Identify which cell holds the provided text, then report its [x, y] central coordinate. 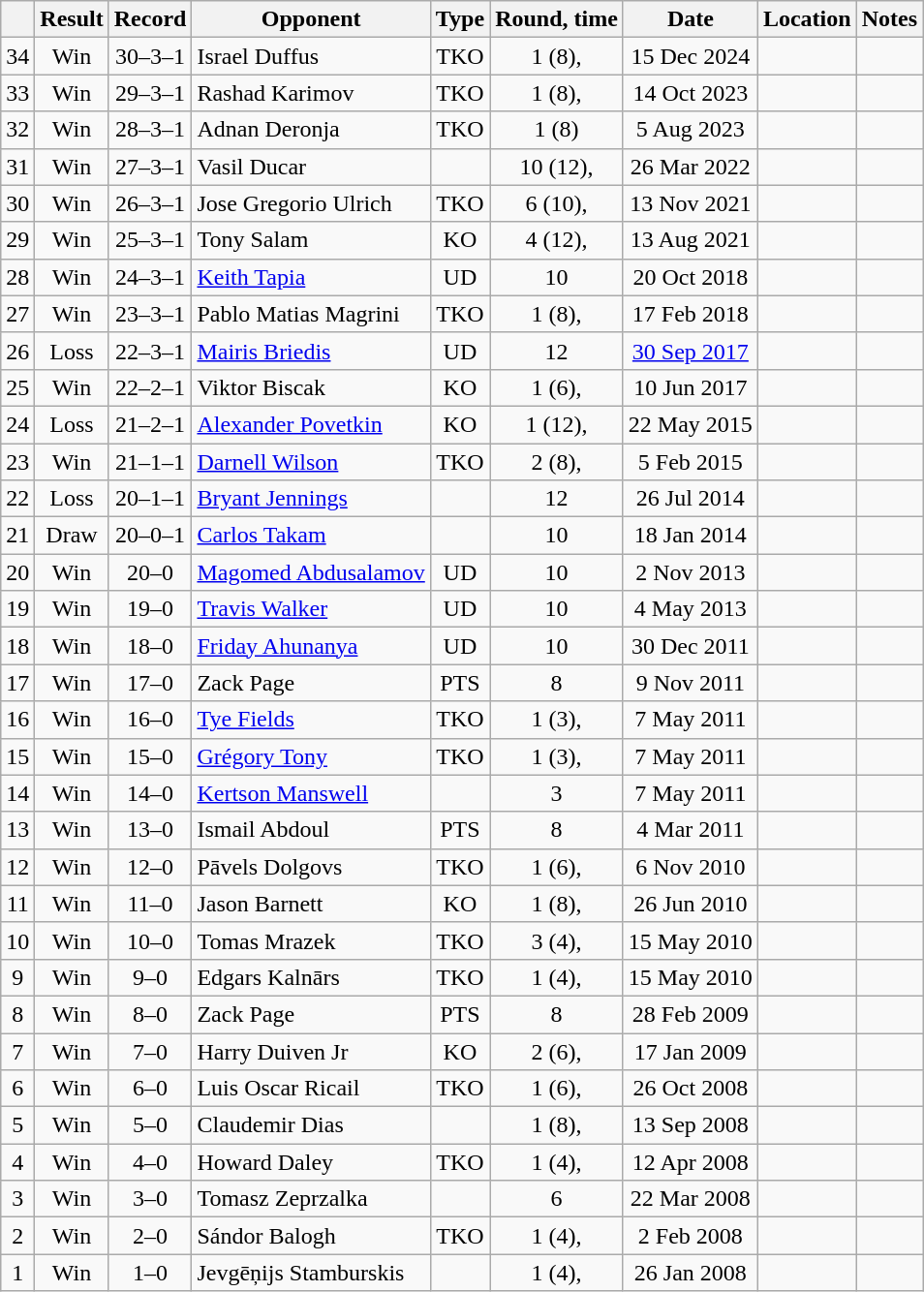
Jevgēņijs Stamburskis [311, 1273]
Draw [72, 536]
29–3–1 [150, 93]
4–0 [150, 1162]
Vasil Ducar [311, 167]
22–3–1 [150, 351]
2 (8), [557, 462]
Grégory Tony [311, 756]
Mairis Briedis [311, 351]
26 [17, 351]
29 [17, 240]
2 Feb 2008 [690, 1236]
Pablo Matias Magrini [311, 314]
Claudemir Dias [311, 1125]
Travis Walker [311, 609]
Jason Barnett [311, 904]
31 [17, 167]
12 Apr 2008 [690, 1162]
18 Jan 2014 [690, 536]
13 [17, 830]
1–0 [150, 1273]
18–0 [150, 646]
2 [17, 1236]
21–1–1 [150, 462]
19–0 [150, 609]
17 Jan 2009 [690, 1051]
Opponent [311, 19]
11 [17, 904]
Darnell Wilson [311, 462]
Luis Oscar Ricail [311, 1089]
15–0 [150, 756]
24–3–1 [150, 277]
2–0 [150, 1236]
Jose Gregorio Ulrich [311, 203]
Tomas Mrazek [311, 940]
20–0–1 [150, 536]
16–0 [150, 720]
Adnan Deronja [311, 130]
Friday Ahunanya [311, 646]
Location [807, 19]
5 [17, 1125]
23 [17, 462]
17–0 [150, 683]
19 [17, 609]
34 [17, 56]
25 [17, 387]
Carlos Takam [311, 536]
26 Jul 2014 [690, 499]
9–0 [150, 977]
13 Aug 2021 [690, 240]
Israel Duffus [311, 56]
30 Sep 2017 [690, 351]
30–3–1 [150, 56]
7–0 [150, 1051]
Kertson Manswell [311, 793]
1 [17, 1273]
13 Sep 2008 [690, 1125]
13 Nov 2021 [690, 203]
3–0 [150, 1199]
33 [17, 93]
Howard Daley [311, 1162]
Tye Fields [311, 720]
28–3–1 [150, 130]
Alexander Povetkin [311, 424]
2 (6), [557, 1051]
26 Jan 2008 [690, 1273]
15 [17, 756]
5–0 [150, 1125]
2 Nov 2013 [690, 572]
26–3–1 [150, 203]
Ismail Abdoul [311, 830]
Pāvels Dolgovs [311, 867]
Harry Duiven Jr [311, 1051]
20–1–1 [150, 499]
30 [17, 203]
22 May 2015 [690, 424]
7 [17, 1051]
20 [17, 572]
10 (12), [557, 167]
Viktor Biscak [311, 387]
21 [17, 536]
24 [17, 424]
28 Feb 2009 [690, 1014]
Round, time [557, 19]
1 (12), [557, 424]
9 [17, 977]
28 [17, 277]
13–0 [150, 830]
Tony Salam [311, 240]
Edgars Kalnārs [311, 977]
12–0 [150, 867]
26 Oct 2008 [690, 1089]
32 [17, 130]
Notes [889, 19]
16 [17, 720]
20–0 [150, 572]
22 [17, 499]
10 Jun 2017 [690, 387]
30 Dec 2011 [690, 646]
6 Nov 2010 [690, 867]
Bryant Jennings [311, 499]
5 Aug 2023 [690, 130]
Record [150, 19]
27 [17, 314]
11–0 [150, 904]
1 (8) [557, 130]
25–3–1 [150, 240]
3 (4), [557, 940]
23–3–1 [150, 314]
14–0 [150, 793]
Result [72, 19]
27–3–1 [150, 167]
15 Dec 2024 [690, 56]
Keith Tapia [311, 277]
4 May 2013 [690, 609]
Date [690, 19]
Tomasz Zeprzalka [311, 1199]
8–0 [150, 1014]
26 Jun 2010 [690, 904]
22 Mar 2008 [690, 1199]
Sándor Balogh [311, 1236]
4 Mar 2011 [690, 830]
17 Feb 2018 [690, 314]
6 (10), [557, 203]
9 Nov 2011 [690, 683]
10–0 [150, 940]
14 [17, 793]
5 Feb 2015 [690, 462]
14 Oct 2023 [690, 93]
Magomed Abdusalamov [311, 572]
Type [459, 19]
17 [17, 683]
20 Oct 2018 [690, 277]
6–0 [150, 1089]
21–2–1 [150, 424]
18 [17, 646]
4 (12), [557, 240]
22–2–1 [150, 387]
Rashad Karimov [311, 93]
4 [17, 1162]
26 Mar 2022 [690, 167]
